Provide the (x, y) coordinate of the cell's center where the given text is located.  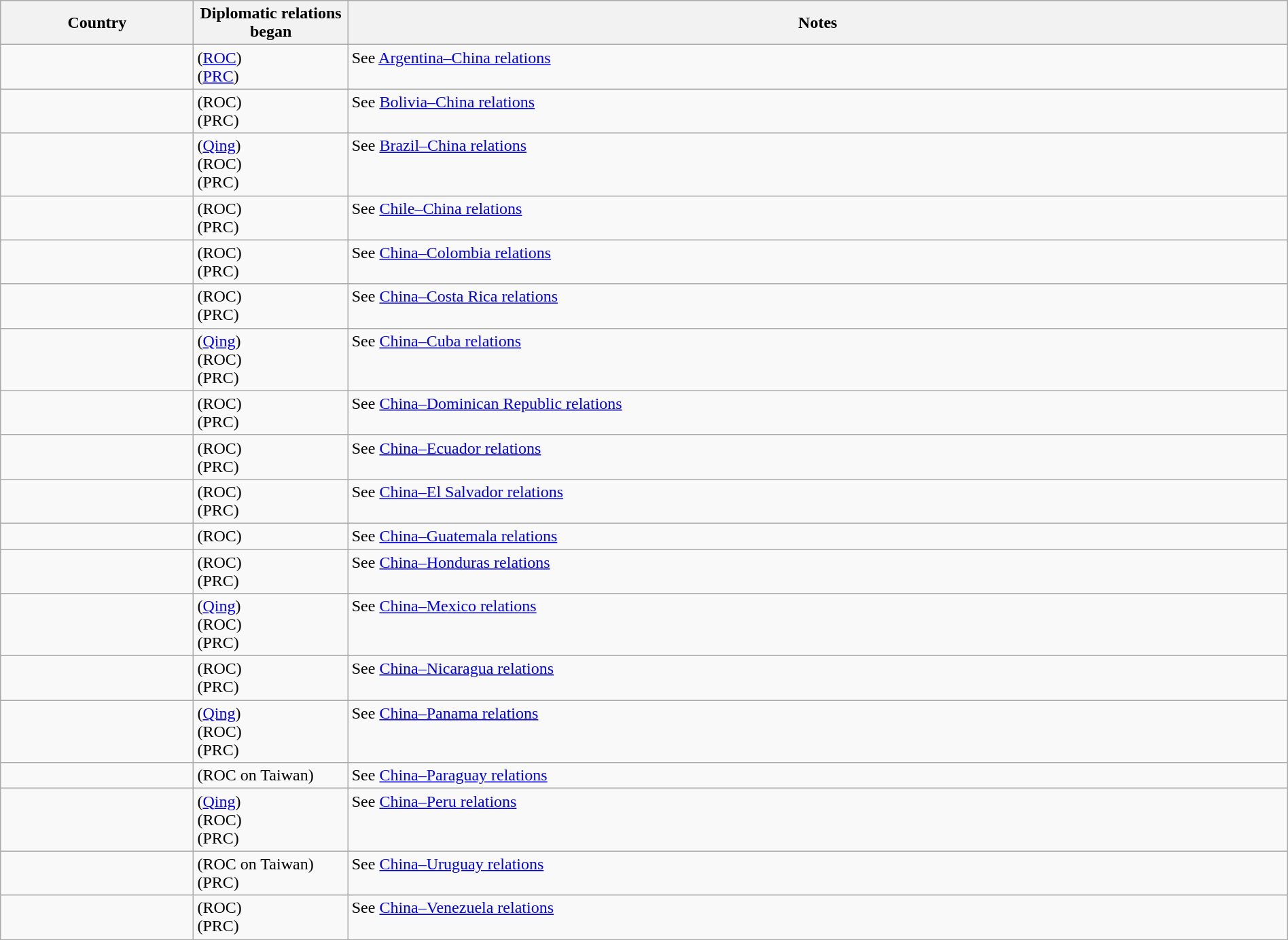
See China–Paraguay relations (818, 776)
See China–Nicaragua relations (818, 678)
See China–Mexico relations (818, 625)
See China–Ecuador relations (818, 456)
See China–Venezuela relations (818, 917)
See China–Honduras relations (818, 571)
(ROC on Taiwan) (PRC) (270, 873)
See China–Costa Rica relations (818, 306)
See China–Guatemala relations (818, 536)
(ROC on Taiwan) (270, 776)
Diplomatic relations began (270, 23)
(ROC) (270, 536)
See Argentina–China relations (818, 67)
See Chile–China relations (818, 217)
Country (97, 23)
See Bolivia–China relations (818, 111)
See China–Cuba relations (818, 359)
See China–Uruguay relations (818, 873)
See Brazil–China relations (818, 164)
See China–El Salvador relations (818, 501)
See China–Colombia relations (818, 262)
Notes (818, 23)
See China–Peru relations (818, 820)
See China–Panama relations (818, 731)
See China–Dominican Republic relations (818, 413)
